Pinpoint the cell where the given text exists, returning its [x, y] midpoint coordinate. 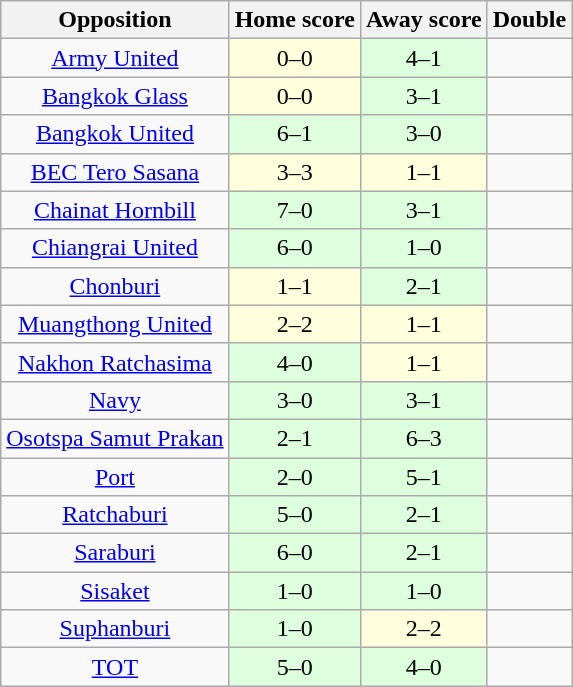
Bangkok United [115, 134]
4–1 [424, 58]
3–3 [294, 172]
Suphanburi [115, 629]
Army United [115, 58]
TOT [115, 667]
Away score [424, 20]
7–0 [294, 210]
Sisaket [115, 591]
6–1 [294, 134]
BEC Tero Sasana [115, 172]
Chainat Hornbill [115, 210]
Chonburi [115, 286]
6–3 [424, 438]
2–0 [294, 477]
Ratchaburi [115, 515]
Home score [294, 20]
Bangkok Glass [115, 96]
Saraburi [115, 553]
5–1 [424, 477]
Osotspa Samut Prakan [115, 438]
Muangthong United [115, 324]
Port [115, 477]
Double [529, 20]
Opposition [115, 20]
Navy [115, 400]
Nakhon Ratchasima [115, 362]
Chiangrai United [115, 248]
